Search for the cell housing the specified text and yield its [x, y] center coordinate. 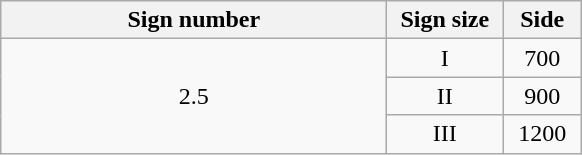
II [445, 96]
Sign number [194, 20]
1200 [542, 134]
Side [542, 20]
Sign size [445, 20]
I [445, 58]
III [445, 134]
900 [542, 96]
700 [542, 58]
2.5 [194, 96]
